Detect which cell encompasses the target text, then output its [X, Y] center coordinate. 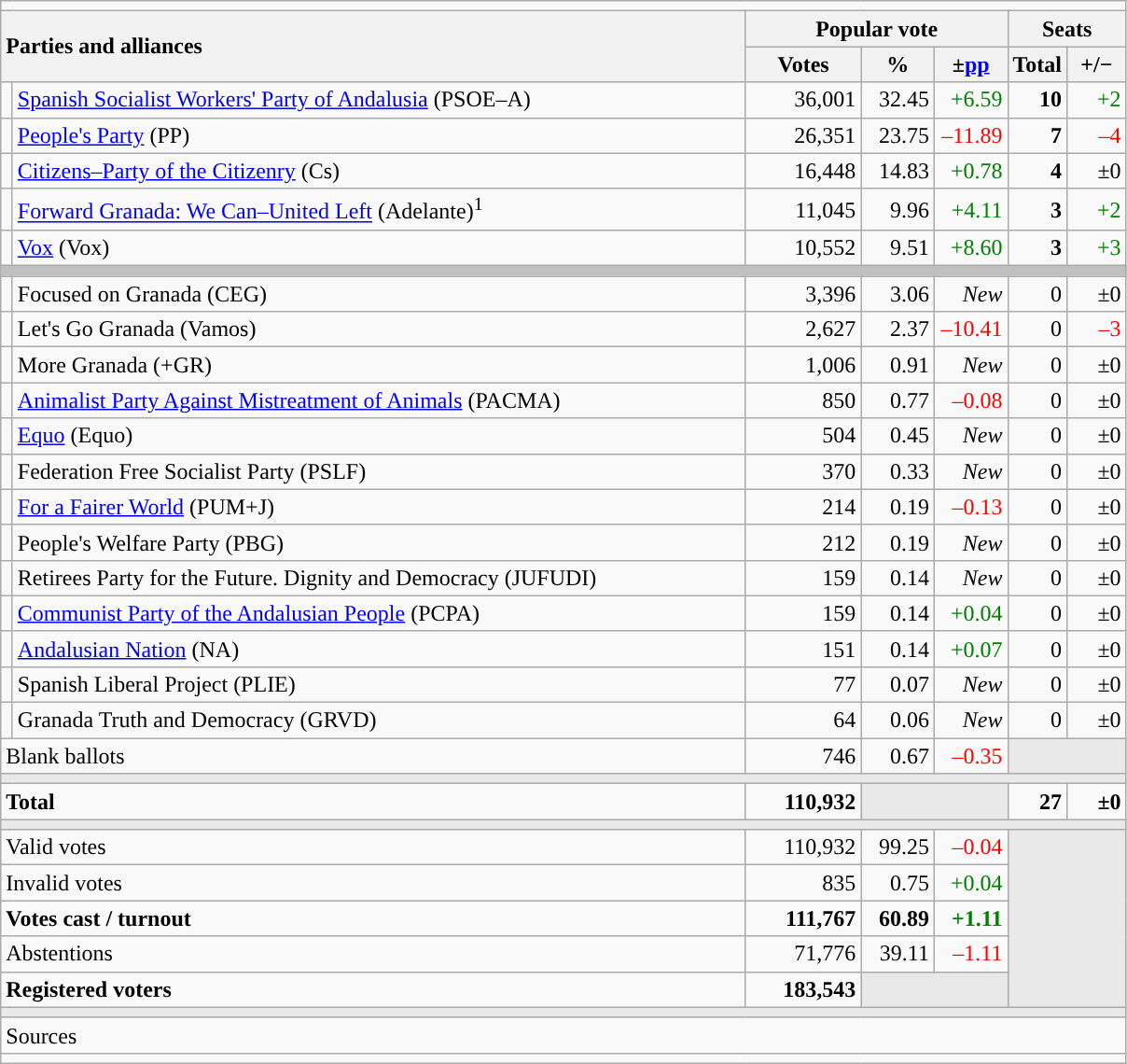
Spanish Socialist Workers' Party of Andalusia (PSOE–A) [379, 100]
Retirees Party for the Future. Dignity and Democracy (JUFUDI) [379, 578]
0.33 [897, 471]
36,001 [803, 100]
Andalusian Nation (NA) [379, 649]
111,767 [803, 918]
Parties and alliances [373, 47]
±pp [970, 64]
–0.04 [970, 847]
Spanish Liberal Project (PLIE) [379, 684]
–10.41 [970, 329]
0.07 [897, 684]
People's Party (PP) [379, 135]
60.89 [897, 918]
39.11 [897, 954]
3.06 [897, 294]
Focused on Granada (CEG) [379, 294]
Popular vote [877, 29]
370 [803, 471]
7 [1037, 135]
64 [803, 721]
–4 [1097, 135]
214 [803, 507]
Invalid votes [373, 883]
Seats [1067, 29]
3,396 [803, 294]
746 [803, 756]
99.25 [897, 847]
0.45 [897, 436]
151 [803, 649]
+1.11 [970, 918]
0.75 [897, 883]
16,448 [803, 171]
+4.11 [970, 209]
Sources [563, 1035]
+3 [1097, 248]
Forward Granada: We Can–United Left (Adelante)1 [379, 209]
850 [803, 400]
–1.11 [970, 954]
10,552 [803, 248]
–3 [1097, 329]
Animalist Party Against Mistreatment of Animals (PACMA) [379, 400]
9.51 [897, 248]
Citizens–Party of the Citizenry (Cs) [379, 171]
0.06 [897, 721]
+0.78 [970, 171]
For a Fairer World (PUM+J) [379, 507]
Let's Go Granada (Vamos) [379, 329]
–0.08 [970, 400]
+/− [1097, 64]
Abstentions [373, 954]
0.67 [897, 756]
11,045 [803, 209]
32.45 [897, 100]
Valid votes [373, 847]
Votes [803, 64]
183,543 [803, 989]
212 [803, 542]
77 [803, 684]
Granada Truth and Democracy (GRVD) [379, 721]
0.91 [897, 365]
23.75 [897, 135]
2,627 [803, 329]
10 [1037, 100]
26,351 [803, 135]
9.96 [897, 209]
2.37 [897, 329]
Equo (Equo) [379, 436]
More Granada (+GR) [379, 365]
Votes cast / turnout [373, 918]
–11.89 [970, 135]
504 [803, 436]
14.83 [897, 171]
Federation Free Socialist Party (PSLF) [379, 471]
Blank ballots [373, 756]
1,006 [803, 365]
People's Welfare Party (PBG) [379, 542]
Registered voters [373, 989]
0.77 [897, 400]
+8.60 [970, 248]
27 [1037, 802]
Communist Party of the Andalusian People (PCPA) [379, 613]
Vox (Vox) [379, 248]
71,776 [803, 954]
% [897, 64]
+0.07 [970, 649]
–0.13 [970, 507]
+6.59 [970, 100]
835 [803, 883]
–0.35 [970, 756]
4 [1037, 171]
